Find where the given text appears and provide that cell's center as (X, Y) coordinate. 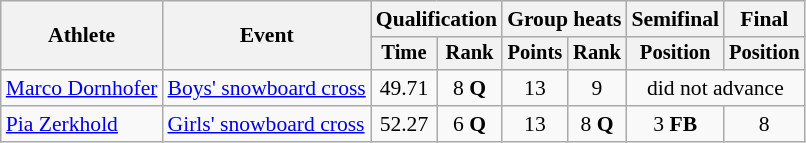
Pia Zerkhold (82, 124)
49.71 (404, 88)
Marco Dornhofer (82, 88)
3 FB (675, 124)
Semifinal (675, 19)
did not advance (715, 88)
Boys' snowboard cross (267, 88)
Final (764, 19)
Qualification (436, 19)
Girls' snowboard cross (267, 124)
8 (764, 124)
9 (598, 88)
Athlete (82, 36)
Time (404, 54)
52.27 (404, 124)
6 Q (470, 124)
Group heats (564, 19)
Points (535, 54)
Event (267, 36)
